Scan for the cell matching the given text and deliver its (x, y) coordinate at center. 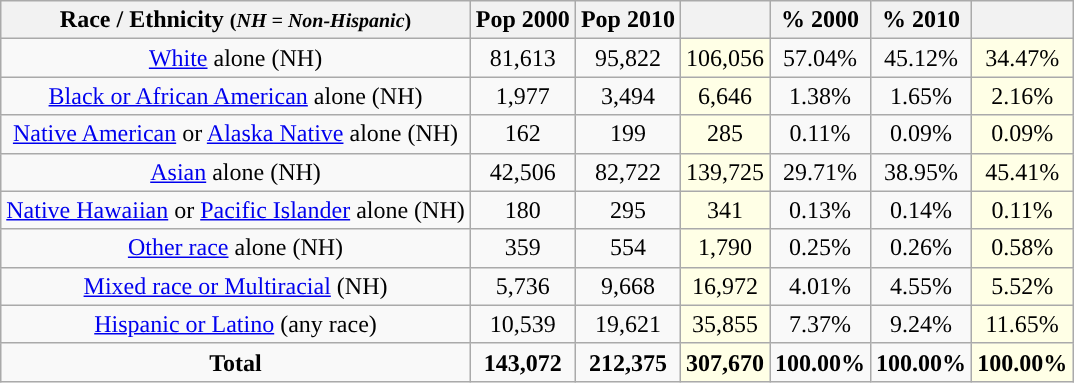
White alone (NH) (236, 58)
82,722 (628, 172)
0.13% (820, 210)
95,822 (628, 58)
16,972 (724, 286)
1,790 (724, 248)
Pop 2010 (628, 20)
11.65% (1022, 324)
0.14% (922, 210)
212,375 (628, 362)
285 (724, 134)
0.25% (820, 248)
106,056 (724, 58)
Hispanic or Latino (any race) (236, 324)
359 (522, 248)
5.52% (1022, 286)
Native Hawaiian or Pacific Islander alone (NH) (236, 210)
6,646 (724, 96)
57.04% (820, 58)
7.37% (820, 324)
0.58% (1022, 248)
45.12% (922, 58)
38.95% (922, 172)
341 (724, 210)
1,977 (522, 96)
29.71% (820, 172)
Mixed race or Multiracial (NH) (236, 286)
554 (628, 248)
307,670 (724, 362)
81,613 (522, 58)
% 2000 (820, 20)
34.47% (1022, 58)
1.65% (922, 96)
3,494 (628, 96)
Asian alone (NH) (236, 172)
162 (522, 134)
42,506 (522, 172)
Other race alone (NH) (236, 248)
9.24% (922, 324)
5,736 (522, 286)
139,725 (724, 172)
45.41% (1022, 172)
180 (522, 210)
35,855 (724, 324)
Black or African American alone (NH) (236, 96)
Pop 2000 (522, 20)
% 2010 (922, 20)
Native American or Alaska Native alone (NH) (236, 134)
Race / Ethnicity (NH = Non-Hispanic) (236, 20)
19,621 (628, 324)
2.16% (1022, 96)
199 (628, 134)
4.01% (820, 286)
10,539 (522, 324)
9,668 (628, 286)
Total (236, 362)
1.38% (820, 96)
295 (628, 210)
0.26% (922, 248)
4.55% (922, 286)
143,072 (522, 362)
